Capture the cell that displays the provided text and extract its (X, Y) central coordinate. 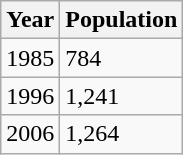
2006 (30, 134)
1985 (30, 58)
1,264 (122, 134)
1996 (30, 96)
1,241 (122, 96)
784 (122, 58)
Population (122, 20)
Year (30, 20)
